From the cell containing the given text, extract its center point as [x, y] coordinate. 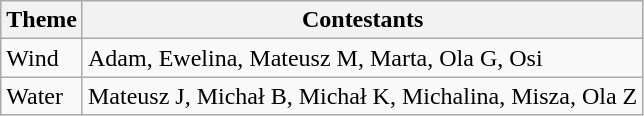
Wind [42, 58]
Mateusz J, Michał B, Michał K, Michalina, Misza, Ola Z [362, 96]
Theme [42, 20]
Water [42, 96]
Adam, Ewelina, Mateusz M, Marta, Ola G, Osi [362, 58]
Contestants [362, 20]
